From the cell containing the given text, extract its center point as [x, y] coordinate. 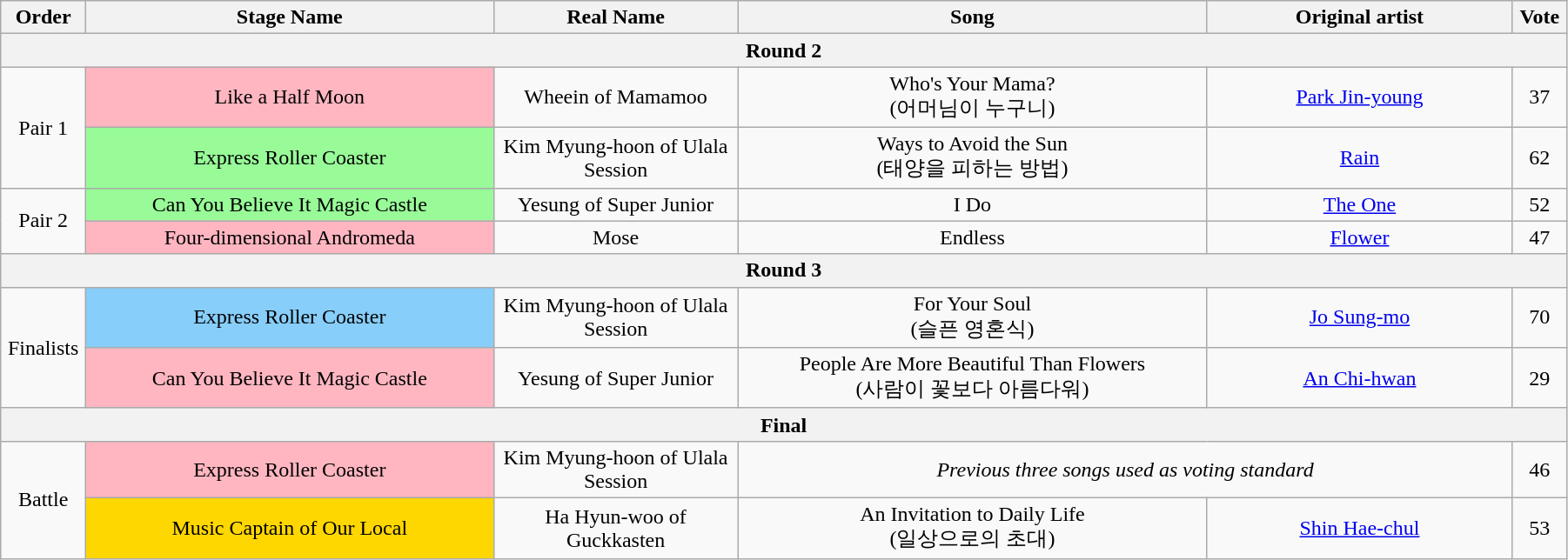
70 [1539, 317]
Round 2 [784, 50]
Ha Hyun-woo of Guckkasten [616, 528]
I Do [973, 204]
Song [973, 17]
Order [44, 17]
Battle [44, 499]
Pair 2 [44, 221]
Who's Your Mama?(어머님이 누구니) [973, 97]
Ways to Avoid the Sun(태양을 피하는 방법) [973, 157]
Real Name [616, 17]
An Invitation to Daily Life(일상으로의 초대) [973, 528]
37 [1539, 97]
Original artist [1359, 17]
Shin Hae-chul [1359, 528]
Flower [1359, 237]
Stage Name [290, 17]
Music Captain of Our Local [290, 528]
Mose [616, 237]
Previous three songs used as voting standard [1125, 470]
Finalists [44, 348]
Final [784, 424]
46 [1539, 470]
Four-dimensional Andromeda [290, 237]
The One [1359, 204]
Wheein of Mamamoo [616, 97]
Park Jin-young [1359, 97]
For Your Soul(슬픈 영혼식) [973, 317]
Like a Half Moon [290, 97]
People Are More Beautiful Than Flowers(사람이 꽃보다 아름다워) [973, 378]
52 [1539, 204]
Rain [1359, 157]
53 [1539, 528]
An Chi-hwan [1359, 378]
62 [1539, 157]
Round 3 [784, 270]
47 [1539, 237]
Pair 1 [44, 127]
Jo Sung-mo [1359, 317]
29 [1539, 378]
Endless [973, 237]
Vote [1539, 17]
